From the cell containing the given text, extract its center point as [x, y] coordinate. 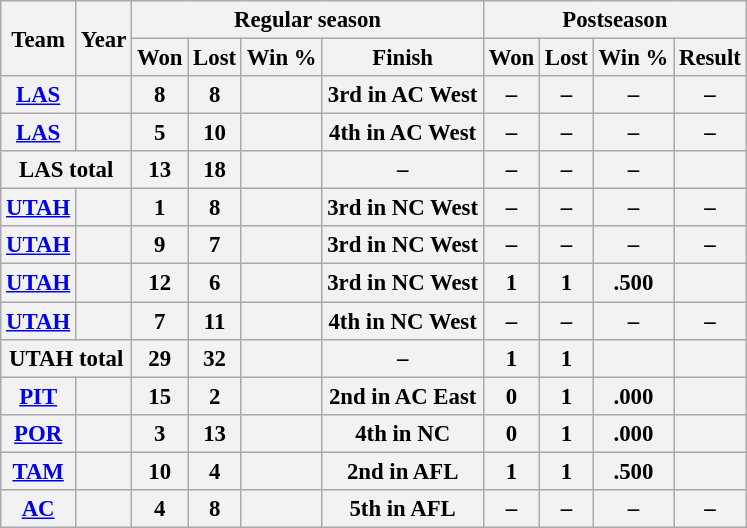
32 [215, 358]
Year [103, 38]
18 [215, 170]
PIT [38, 396]
Result [710, 58]
4th in AC West [402, 133]
3rd in AC West [402, 95]
11 [215, 321]
Regular season [308, 20]
5th in AFL [402, 509]
2 [215, 396]
TAM [38, 471]
5 [160, 133]
3 [160, 433]
9 [160, 245]
4th in NC West [402, 321]
2nd in AFL [402, 471]
LAS total [66, 170]
2nd in AC East [402, 396]
6 [215, 283]
Postseason [614, 20]
AC [38, 509]
15 [160, 396]
Team [38, 38]
Finish [402, 58]
12 [160, 283]
POR [38, 433]
UTAH total [66, 358]
4th in NC [402, 433]
29 [160, 358]
